Identify which cell holds the provided text, then report its [x, y] central coordinate. 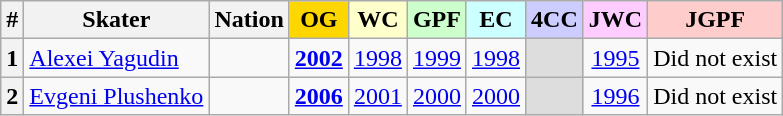
2001 [378, 96]
# [12, 20]
2 [12, 96]
1995 [615, 58]
Evgeni Plushenko [116, 96]
2006 [318, 96]
1 [12, 58]
Alexei Yagudin [116, 58]
WC [378, 20]
JGPF [716, 20]
Skater [116, 20]
1999 [436, 58]
4CC [555, 20]
Nation [249, 20]
GPF [436, 20]
1996 [615, 96]
JWC [615, 20]
EC [496, 20]
2002 [318, 58]
OG [318, 20]
